Return the (x, y) coordinate for the center point of the cell that contains the specified text.  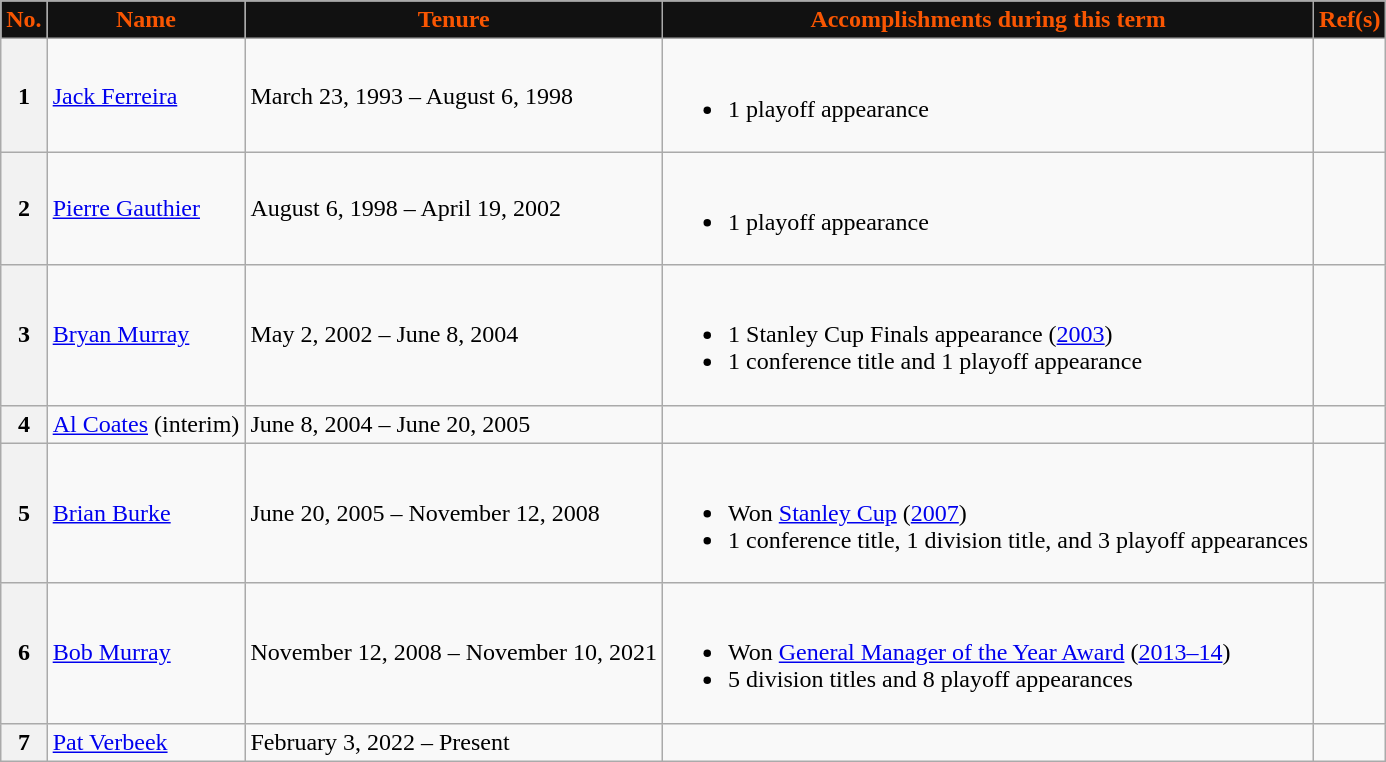
7 (24, 742)
August 6, 1998 – April 19, 2002 (454, 208)
1 (24, 96)
3 (24, 335)
6 (24, 653)
1 Stanley Cup Finals appearance (2003)1 conference title and 1 playoff appearance (988, 335)
March 23, 1993 – August 6, 1998 (454, 96)
June 20, 2005 – November 12, 2008 (454, 513)
Accomplishments during this term (988, 20)
November 12, 2008 – November 10, 2021 (454, 653)
Brian Burke (146, 513)
Won Stanley Cup (2007)1 conference title, 1 division title, and 3 playoff appearances (988, 513)
5 (24, 513)
4 (24, 424)
Jack Ferreira (146, 96)
Won General Manager of the Year Award (2013–14)5 division titles and 8 playoff appearances (988, 653)
Pat Verbeek (146, 742)
Name (146, 20)
Bryan Murray (146, 335)
Bob Murray (146, 653)
2 (24, 208)
No. (24, 20)
May 2, 2002 – June 8, 2004 (454, 335)
Ref(s) (1350, 20)
Pierre Gauthier (146, 208)
Al Coates (interim) (146, 424)
June 8, 2004 – June 20, 2005 (454, 424)
Tenure (454, 20)
February 3, 2022 – Present (454, 742)
